Find where the given text appears and provide that cell's center as (X, Y) coordinate. 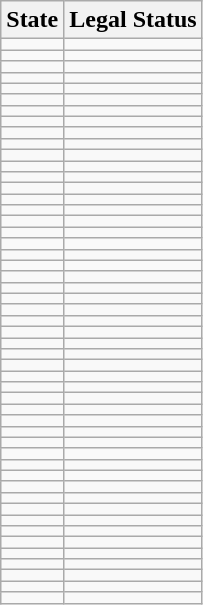
State (32, 20)
Legal Status (133, 20)
